Capture the cell that displays the provided text and extract its [x, y] central coordinate. 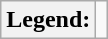
Legend: [48, 20]
